Provide the (x, y) coordinate of the cell's center where the given text is located.  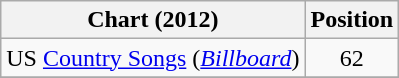
US Country Songs (Billboard) (153, 58)
62 (352, 58)
Chart (2012) (153, 20)
Position (352, 20)
